Find where the given text appears and provide that cell's center as (x, y) coordinate. 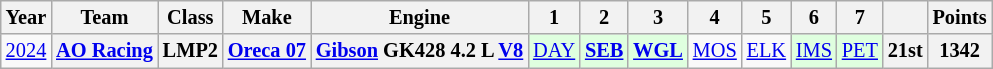
Class (190, 17)
Make (267, 17)
1 (554, 17)
MOS (715, 51)
Year (26, 17)
Team (104, 17)
WGL (658, 51)
DAY (554, 51)
2024 (26, 51)
IMS (814, 51)
Points (960, 17)
7 (860, 17)
Oreca 07 (267, 51)
2 (604, 17)
5 (766, 17)
4 (715, 17)
Gibson GK428 4.2 L V8 (420, 51)
LMP2 (190, 51)
AO Racing (104, 51)
SEB (604, 51)
6 (814, 17)
ELK (766, 51)
3 (658, 17)
21st (906, 51)
Engine (420, 17)
PET (860, 51)
1342 (960, 51)
